Locate the cell with the specified text and output its [X, Y] center coordinate. 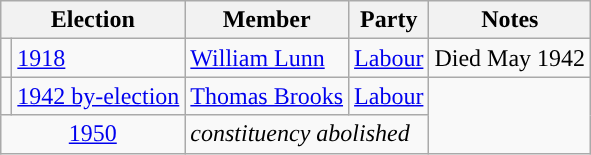
1918 [98, 58]
Member [267, 20]
Notes [510, 20]
constituency abolished [307, 134]
Election [93, 20]
William Lunn [267, 58]
1942 by-election [98, 96]
Thomas Brooks [267, 96]
Died May 1942 [510, 58]
Party [389, 20]
1950 [93, 134]
